Scan for the cell matching the given text and deliver its (x, y) coordinate at center. 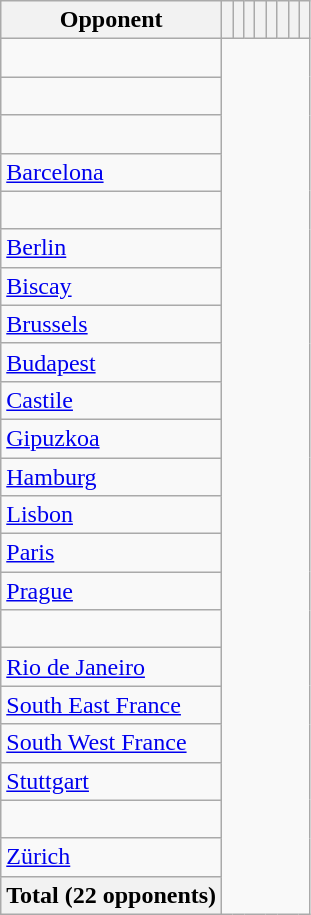
Total (22 opponents) (112, 895)
Brussels (112, 324)
South West France (112, 743)
Gipuzkoa (112, 438)
Rio de Janeiro (112, 667)
Opponent (112, 20)
Berlin (112, 248)
Lisbon (112, 515)
Paris (112, 553)
Stuttgart (112, 781)
Zürich (112, 857)
Biscay (112, 286)
Hamburg (112, 477)
Barcelona (112, 172)
South East France (112, 705)
Castile (112, 400)
Prague (112, 591)
Budapest (112, 362)
